Extract the (X, Y) coordinate from the center of the cell holding the provided text.  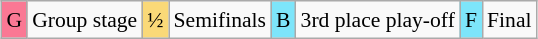
Group stage (84, 20)
F (471, 20)
3rd place play-off (378, 20)
Final (510, 20)
B (284, 20)
G (14, 20)
Semifinals (220, 20)
½ (155, 20)
